Find where the given text appears and provide that cell's center as [x, y] coordinate. 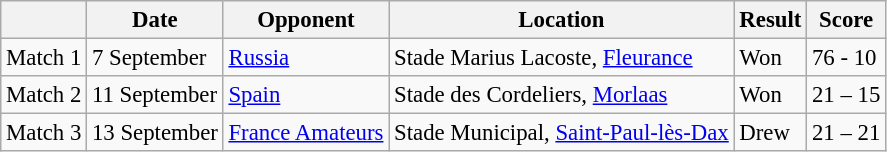
Score [846, 20]
Match 2 [44, 95]
Match 3 [44, 133]
Date [155, 20]
7 September [155, 58]
France Amateurs [306, 133]
21 – 21 [846, 133]
Location [562, 20]
Stade des Cordeliers, Morlaas [562, 95]
Result [770, 20]
Opponent [306, 20]
13 September [155, 133]
21 – 15 [846, 95]
Stade Municipal, Saint-Paul-lès-Dax [562, 133]
76 - 10 [846, 58]
Stade Marius Lacoste, Fleurance [562, 58]
Drew [770, 133]
Russia [306, 58]
Match 1 [44, 58]
11 September [155, 95]
Spain [306, 95]
